For the text-containing cell, return its midpoint in [x, y] coordinate format. 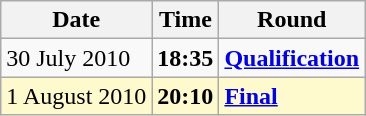
Final [292, 96]
Time [186, 20]
Qualification [292, 58]
Round [292, 20]
30 July 2010 [76, 58]
1 August 2010 [76, 96]
Date [76, 20]
18:35 [186, 58]
20:10 [186, 96]
